Return the [x, y] coordinate for the center point of the cell that contains the specified text.  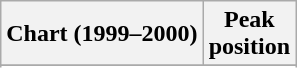
Peakposition [249, 34]
Chart (1999–2000) [102, 34]
